Determine the [X, Y] coordinate at the center of the cell enclosing the given text.  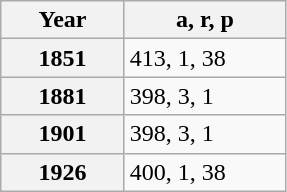
Year [63, 20]
1881 [63, 96]
400, 1, 38 [204, 172]
413, 1, 38 [204, 58]
1851 [63, 58]
1926 [63, 172]
a, r, p [204, 20]
1901 [63, 134]
